Provide the (x, y) coordinate of the cell's center where the given text is located.  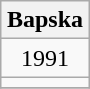
1991 (44, 58)
Bapska (44, 20)
